Locate the cell with the specified text and output its (X, Y) center coordinate. 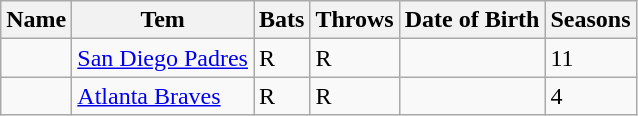
4 (590, 96)
Name (36, 20)
San Diego Padres (163, 58)
Atlanta Braves (163, 96)
Tem (163, 20)
Date of Birth (472, 20)
Bats (282, 20)
11 (590, 58)
Seasons (590, 20)
Throws (354, 20)
